Locate the cell with the specified text and output its [X, Y] center coordinate. 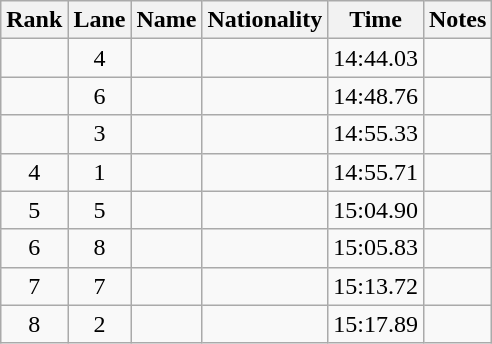
Lane [100, 20]
1 [100, 172]
14:55.71 [376, 172]
2 [100, 324]
Notes [457, 20]
Nationality [265, 20]
15:05.83 [376, 248]
15:17.89 [376, 324]
Time [376, 20]
15:04.90 [376, 210]
Rank [34, 20]
15:13.72 [376, 286]
3 [100, 134]
14:55.33 [376, 134]
14:44.03 [376, 58]
Name [166, 20]
14:48.76 [376, 96]
